Find where the given text appears and provide that cell's center as [x, y] coordinate. 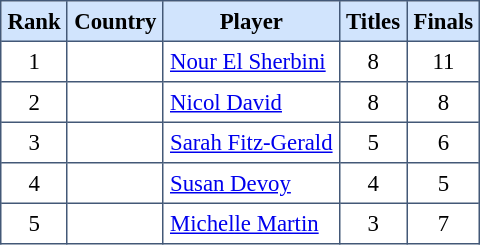
1 [34, 61]
Nicol David [251, 102]
Rank [34, 21]
Titles [373, 21]
Country [115, 21]
Player [251, 21]
2 [34, 102]
Sarah Fitz-Gerald [251, 142]
Michelle Martin [251, 223]
11 [444, 61]
7 [444, 223]
Susan Devoy [251, 183]
Nour El Sherbini [251, 61]
6 [444, 142]
Finals [444, 21]
